Determine the (x, y) coordinate at the center of the cell enclosing the given text.  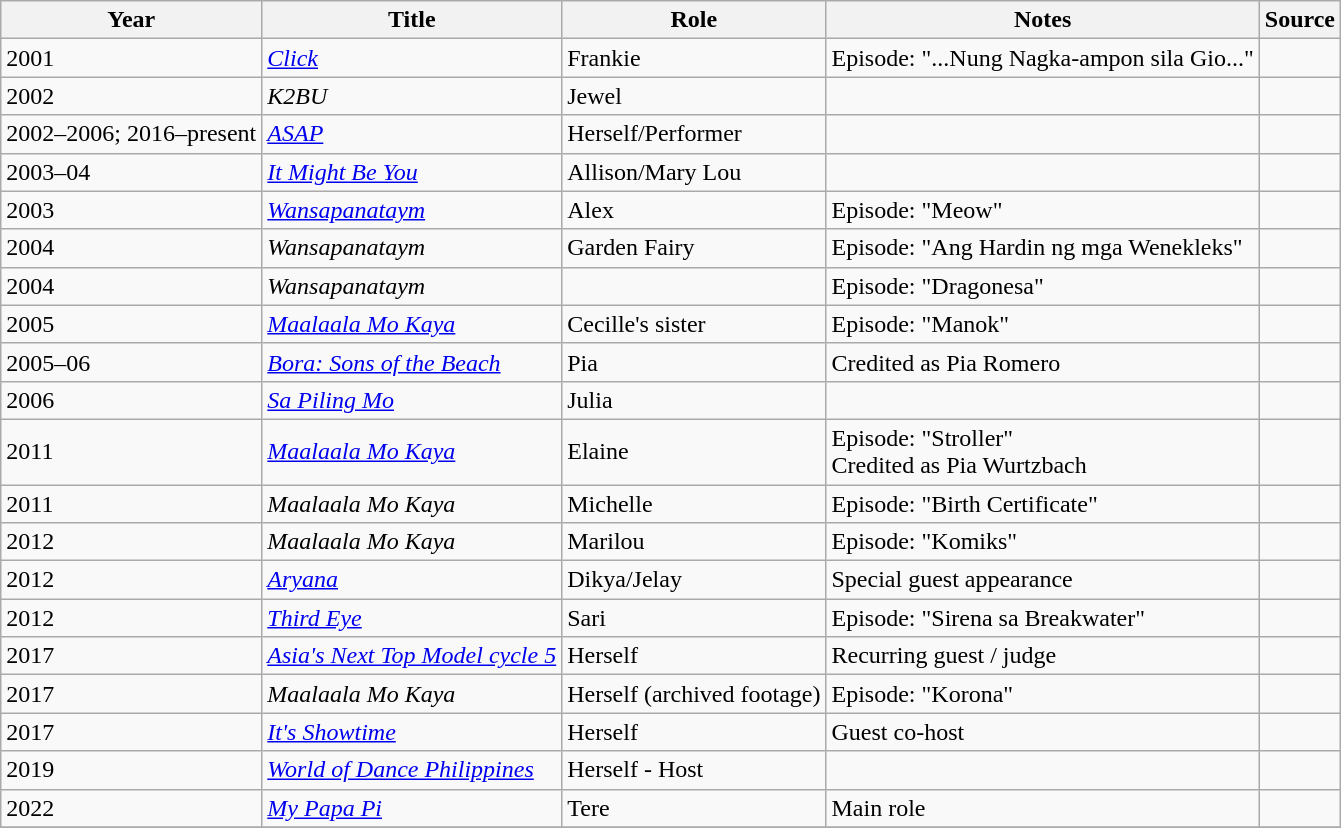
2003 (132, 210)
Title (412, 20)
It Might Be You (412, 172)
Frankie (694, 58)
Episode: "Komiks" (1042, 542)
It's Showtime (412, 732)
My Papa Pi (412, 808)
Bora: Sons of the Beach (412, 362)
2001 (132, 58)
Cecille's sister (694, 324)
Herself/Performer (694, 134)
Allison/Mary Lou (694, 172)
Role (694, 20)
Third Eye (412, 618)
Sa Piling Mo (412, 400)
Herself (archived footage) (694, 694)
Special guest appearance (1042, 580)
2005–06 (132, 362)
Guest co-host (1042, 732)
Episode: "Sirena sa Breakwater" (1042, 618)
Garden Fairy (694, 248)
Aryana (412, 580)
2006 (132, 400)
Source (1300, 20)
Recurring guest / judge (1042, 656)
Episode: "Korona" (1042, 694)
Michelle (694, 503)
2019 (132, 770)
Episode: "Dragonesa" (1042, 286)
2002 (132, 96)
Sari (694, 618)
Pia (694, 362)
2002–2006; 2016–present (132, 134)
Episode: "Birth Certificate" (1042, 503)
K2BU (412, 96)
Tere (694, 808)
Asia's Next Top Model cycle 5 (412, 656)
2022 (132, 808)
Year (132, 20)
Episode: "Ang Hardin ng mga Wenekleks" (1042, 248)
Episode: "Stroller"Credited as Pia Wurtzbach (1042, 452)
Episode: "Meow" (1042, 210)
Herself - Host (694, 770)
ASAP (412, 134)
Notes (1042, 20)
2003–04 (132, 172)
Marilou (694, 542)
Main role (1042, 808)
Click (412, 58)
Jewel (694, 96)
World of Dance Philippines (412, 770)
Dikya/Jelay (694, 580)
Episode: "Manok" (1042, 324)
Credited as Pia Romero (1042, 362)
Julia (694, 400)
Alex (694, 210)
Elaine (694, 452)
2005 (132, 324)
Episode: "...Nung Nagka-ampon sila Gio..." (1042, 58)
